Scan for the cell matching the given text and deliver its [X, Y] coordinate at center. 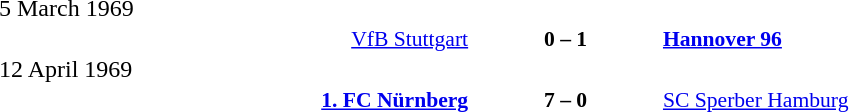
0 – 1 [566, 38]
